Scan for the cell matching the given text and deliver its [X, Y] coordinate at center. 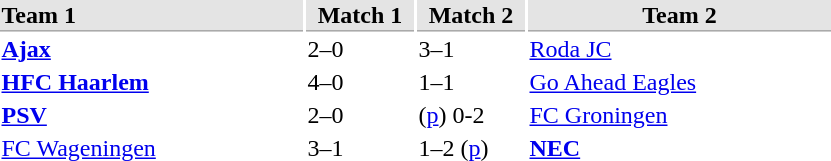
Team 2 [680, 16]
Team 1 [152, 16]
Match 2 [471, 16]
(p) 0-2 [471, 115]
3–1 [471, 49]
PSV [152, 115]
4–0 [360, 83]
Go Ahead Eagles [680, 83]
Ajax [152, 49]
FC Groningen [680, 115]
HFC Haarlem [152, 83]
Roda JC [680, 49]
Match 1 [360, 16]
1–1 [471, 83]
